Capture the cell that displays the provided text and extract its (X, Y) central coordinate. 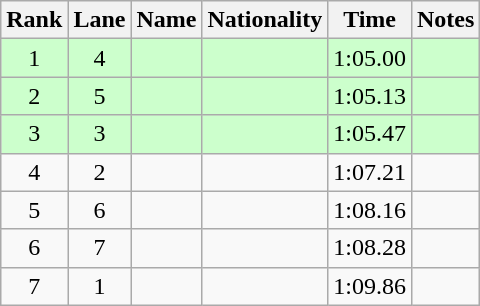
Rank (34, 20)
1:05.13 (370, 96)
1:08.16 (370, 210)
Time (370, 20)
1:05.47 (370, 134)
1:05.00 (370, 58)
Nationality (265, 20)
1:07.21 (370, 172)
1:09.86 (370, 286)
1:08.28 (370, 248)
Lane (100, 20)
Name (166, 20)
Notes (445, 20)
